Output the [X, Y] coordinate of the center of the cell containing the given text.  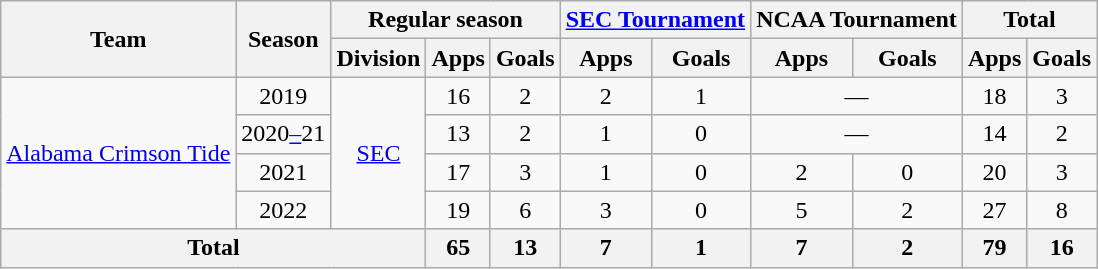
27 [994, 210]
2020–21 [284, 134]
SEC [378, 153]
Regular season [446, 20]
NCAA Tournament [857, 20]
2019 [284, 96]
SEC Tournament [655, 20]
18 [994, 96]
Alabama Crimson Tide [118, 153]
Season [284, 39]
14 [994, 134]
5 [802, 210]
17 [458, 172]
Team [118, 39]
20 [994, 172]
79 [994, 248]
8 [1062, 210]
2022 [284, 210]
6 [525, 210]
65 [458, 248]
19 [458, 210]
Division [378, 58]
2021 [284, 172]
